Pinpoint the cell where the given text exists, returning its (x, y) midpoint coordinate. 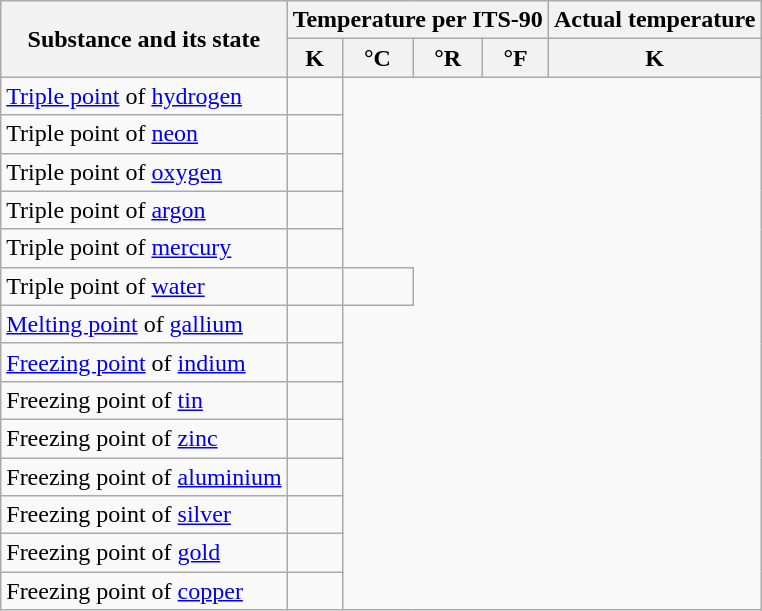
Substance and its state (144, 39)
Triple point of argon (144, 210)
Triple point of hydrogen (144, 96)
Triple point of mercury (144, 248)
Freezing point of aluminium (144, 477)
Triple point of oxygen (144, 172)
Temperature per ITS-90 (418, 20)
°C (377, 58)
Freezing point of silver (144, 515)
Freezing point of gold (144, 553)
Freezing point of tin (144, 400)
°R (448, 58)
Freezing point of zinc (144, 438)
Triple point of neon (144, 134)
Melting point of gallium (144, 324)
Actual temperature (654, 20)
Freezing point of indium (144, 362)
°F (516, 58)
Triple point of water (144, 286)
Freezing point of copper (144, 591)
